Provide the (x, y) coordinate of the cell's center where the given text is located.  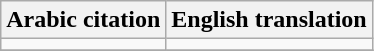
Arabic citation (84, 20)
English translation (269, 20)
